Return the (x, y) coordinate for the center point of the cell that contains the specified text.  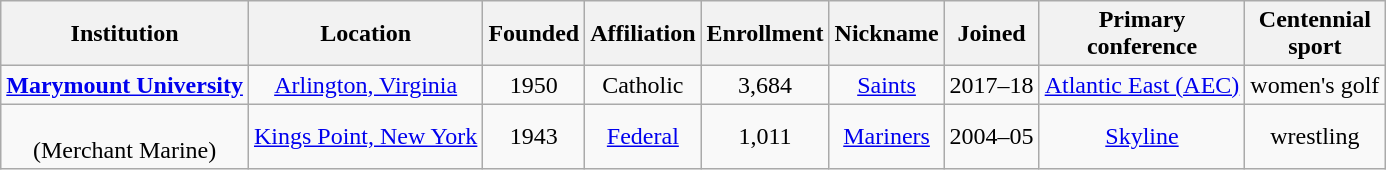
1943 (534, 136)
Skyline (1142, 136)
Catholic (643, 85)
Enrollment (765, 34)
Nickname (886, 34)
2004–05 (992, 136)
Saints (886, 85)
Arlington, Virginia (365, 85)
2017–18 (992, 85)
Kings Point, New York (365, 136)
1,011 (765, 136)
women's golf (1315, 85)
Institution (125, 34)
Marymount University (125, 85)
1950 (534, 85)
3,684 (765, 85)
Primaryconference (1142, 34)
Joined (992, 34)
Location (365, 34)
(Merchant Marine) (125, 136)
Founded (534, 34)
wrestling (1315, 136)
Federal (643, 136)
Affiliation (643, 34)
Mariners (886, 136)
Atlantic East (AEC) (1142, 85)
Centennialsport (1315, 34)
